For the text-containing cell, return its midpoint in (X, Y) coordinate format. 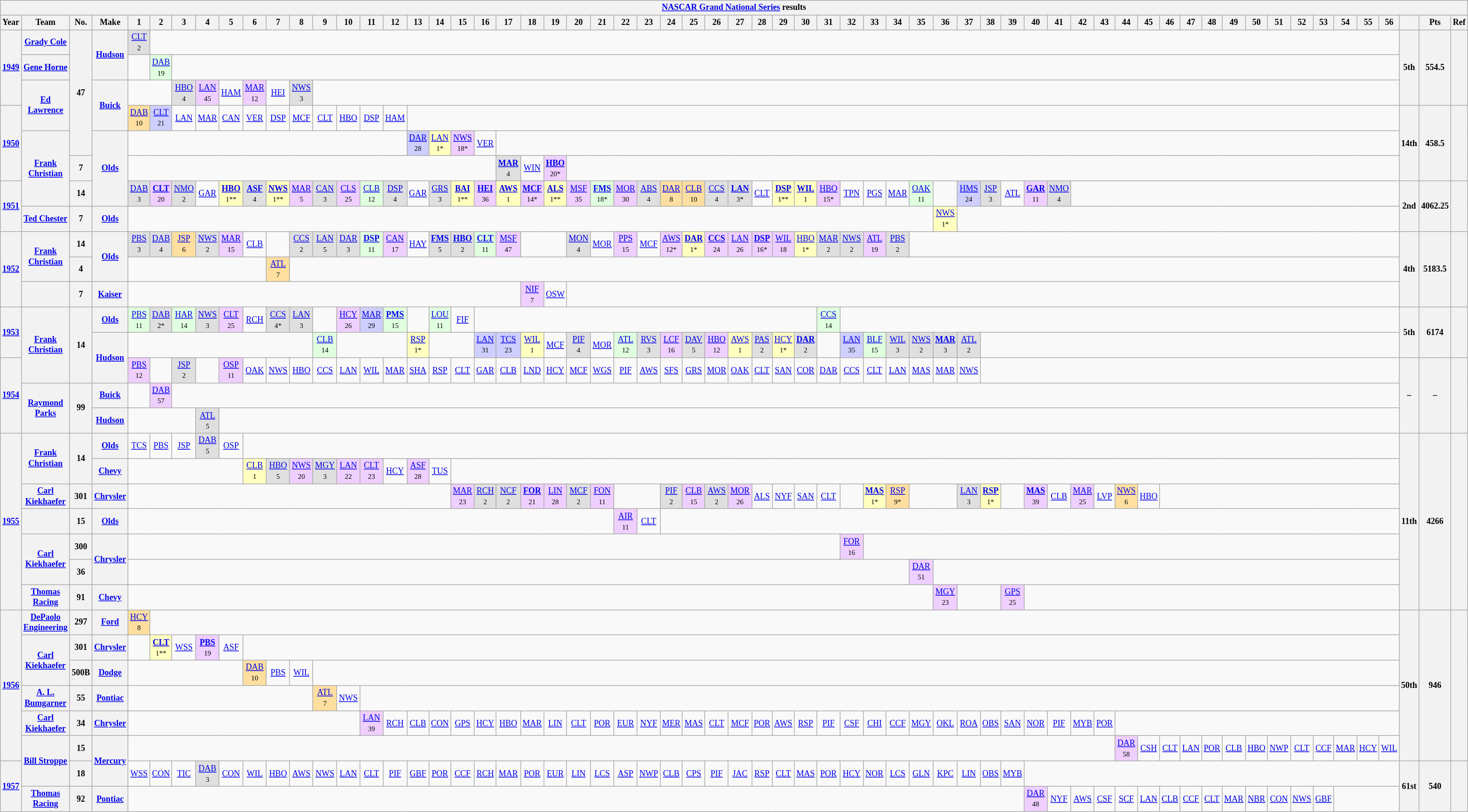
AWS 2 (717, 496)
PBS 2 (898, 244)
AIR 11 (626, 522)
PAS 2 (762, 345)
LAN 1* (440, 143)
1955 (11, 522)
29 (783, 23)
13 (418, 23)
NASCAR Grand National Series results (734, 8)
DAR 3 (349, 244)
91 (81, 597)
MAR 15 (231, 244)
CLT 2 (139, 42)
NWS 18* (463, 143)
MAR 25 (1083, 496)
HMS 24 (969, 194)
28 (762, 23)
MAR 4 (508, 168)
LAN 22 (349, 471)
MAR 23 (463, 496)
LIN 28 (556, 496)
Ford (110, 623)
CAN (231, 118)
TCS (139, 446)
PBS 11 (139, 320)
41 (1060, 23)
DAV 5 (694, 345)
SFS (671, 370)
WGS (602, 370)
HBO 12 (717, 345)
CLT 21 (161, 118)
CLT 11 (485, 244)
MAS 39 (1036, 496)
DAB 2* (161, 320)
54 (1345, 23)
HCY 26 (349, 320)
DSP 16* (762, 244)
WIL 3 (898, 345)
33 (874, 23)
LVP (1105, 496)
Mercury (110, 761)
CLT 20 (161, 194)
6 (255, 23)
Make (110, 23)
NCF 2 (508, 496)
PPS 15 (626, 244)
LND (532, 370)
37 (969, 23)
1954 (11, 396)
MAR 5 (301, 194)
1951 (11, 206)
Team (45, 23)
NWS 6 (1126, 496)
3 (184, 23)
PBS 12 (139, 370)
ASF (231, 648)
GPS (463, 723)
HBO 5 (278, 471)
LAN 39 (371, 723)
Ref (1459, 23)
MGY (921, 723)
500B (81, 673)
SHA (418, 370)
LAN 3* (740, 194)
56 (1389, 23)
16 (485, 23)
6174 (1435, 332)
1953 (11, 332)
OAK 11 (921, 194)
DAR 51 (921, 572)
ATL (1013, 194)
39 (1013, 23)
9 (325, 23)
42 (1083, 23)
1956 (11, 686)
ROA (969, 723)
PIF 4 (579, 345)
30 (806, 23)
Grady Cole (45, 42)
HAY (418, 244)
LAN 45 (208, 93)
MAR 3 (945, 345)
4062.25 (1435, 206)
ALS (762, 496)
ATL 5 (208, 421)
RCH 2 (485, 496)
BLF 15 (874, 345)
35 (921, 23)
DAR (829, 370)
MCF 14* (532, 194)
27 (740, 23)
Dodge (110, 673)
46 (1170, 23)
JSP 2 (184, 370)
MGY 3 (325, 471)
JSP 3 (990, 194)
FOR 21 (532, 496)
CCS 4* (278, 320)
Year (11, 23)
FMS 5 (440, 244)
Ted Chester (45, 219)
11th (1409, 522)
CCS 2 (301, 244)
17 (508, 23)
PIF 2 (671, 496)
PMS 15 (395, 320)
ASF 4 (255, 194)
GPS 25 (1013, 597)
PGS (874, 194)
DAR 58 (1126, 749)
Pts (1435, 23)
LAN 26 (740, 244)
458.5 (1435, 143)
DAR 48 (1036, 799)
19 (556, 23)
61st (1409, 787)
CCS 4 (717, 194)
HBO 20* (556, 168)
50 (1257, 23)
FIF (463, 320)
CSH (1149, 749)
WIN (532, 168)
946 (1435, 686)
31 (829, 23)
KPC (945, 774)
HBO 4 (184, 93)
NBR (1257, 799)
NMO 2 (184, 194)
52 (1302, 23)
BAI 1** (463, 194)
554.5 (1435, 68)
Ed Lawrence (45, 105)
43 (1105, 23)
CLT 25 (231, 320)
32 (852, 23)
CLS 25 (349, 194)
CHI (874, 723)
RSP 9* (898, 496)
DAR 1* (694, 244)
CCS 14 (829, 320)
53 (1324, 23)
1949 (11, 68)
MOR 30 (626, 194)
CLT 1** (161, 648)
NWS 1** (278, 194)
ASP (626, 774)
ATL 2 (969, 345)
DAR 8 (671, 194)
DAB 19 (161, 68)
ALS 1** (556, 194)
TPN (852, 194)
GRS (694, 370)
CLB 12 (371, 194)
PBS 19 (208, 648)
LOU 11 (440, 320)
FMS 18* (602, 194)
DSP 11 (371, 244)
CLT 23 (371, 471)
MON 4 (579, 244)
LAN 5 (325, 244)
49 (1234, 23)
LCF 16 (671, 345)
8 (301, 23)
23 (649, 23)
Raymond Parks (45, 408)
5183.5 (1435, 269)
ASF 28 (418, 471)
21 (602, 23)
GAR 11 (1036, 194)
HEI (278, 93)
1957 (11, 787)
DAB 4 (161, 244)
MGY 23 (945, 597)
CLB 1 (255, 471)
CLB 10 (694, 194)
OSP (231, 446)
2 (161, 23)
24 (671, 23)
SCF (1126, 799)
40 (1036, 23)
HCY 8 (139, 623)
92 (81, 799)
Gene Horne (45, 68)
TUS (440, 471)
50th (1409, 686)
26 (717, 23)
HEI 36 (485, 194)
CPS (694, 774)
MAR 12 (255, 93)
HBO 15* (829, 194)
CAN 3 (325, 194)
ABS 4 (649, 194)
MER (671, 723)
1950 (11, 143)
2nd (1409, 206)
OSP 11 (231, 370)
1 (139, 23)
RVS 3 (649, 345)
HBO 1** (231, 194)
DePaolo Engineering (45, 623)
ATL 19 (874, 244)
99 (81, 408)
OSW (556, 295)
1952 (11, 269)
WIL 18 (783, 244)
45 (1149, 23)
HCY 1* (783, 345)
JSP 6 (184, 244)
JAC (740, 774)
DSP 1** (783, 194)
AWS 12* (671, 244)
DAR 2 (806, 345)
FOR 16 (852, 547)
20 (579, 23)
4th (1409, 269)
25 (694, 23)
51 (1279, 23)
300 (81, 547)
MSF 35 (579, 194)
DSP 4 (395, 194)
MCF 2 (579, 496)
5 (231, 23)
Kaiser (110, 295)
NWS 1* (945, 219)
540 (1435, 787)
22 (626, 23)
10 (349, 23)
ATL 12 (626, 345)
12 (395, 23)
JSP (184, 446)
GRS 3 (440, 194)
LAN 35 (852, 345)
MAR 29 (371, 320)
CCS 24 (717, 244)
44 (1126, 23)
14th (1409, 143)
GLN (921, 774)
4266 (1435, 522)
38 (990, 23)
11 (371, 23)
MAR 2 (829, 244)
CLB 15 (694, 496)
TIC (184, 774)
TCS 23 (508, 345)
A. L. Bumgarner (45, 698)
DAR 28 (418, 143)
NIF 7 (532, 295)
297 (81, 623)
No. (81, 23)
NMO 4 (1060, 194)
DAB 57 (161, 395)
FON 11 (602, 496)
HAR 14 (184, 320)
CAN 17 (395, 244)
OKL (945, 723)
PBS 3 (139, 244)
DAB 5 (208, 446)
MSF 47 (508, 244)
LAN 31 (485, 345)
HBO 1* (806, 244)
MOR 26 (740, 496)
48 (1212, 23)
Bill Stroppe (45, 761)
MAS 1* (874, 496)
NWS 20 (301, 471)
CLB 14 (325, 345)
COR (806, 370)
HBO 2 (463, 244)
